Find where the given text appears and provide that cell's center as (x, y) coordinate. 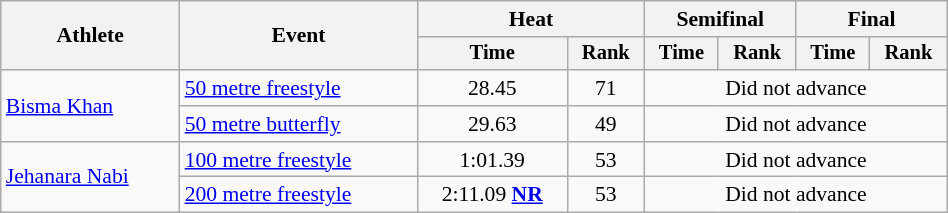
Final (872, 19)
71 (606, 88)
100 metre freestyle (299, 160)
29.63 (492, 124)
Athlete (90, 36)
28.45 (492, 88)
Bisma Khan (90, 106)
Event (299, 36)
1:01.39 (492, 160)
Semifinal (720, 19)
50 metre freestyle (299, 88)
200 metre freestyle (299, 195)
50 metre butterfly (299, 124)
49 (606, 124)
2:11.09 NR (492, 195)
Heat (530, 19)
Jehanara Nabi (90, 178)
